Scan for the cell matching the given text and deliver its [X, Y] coordinate at center. 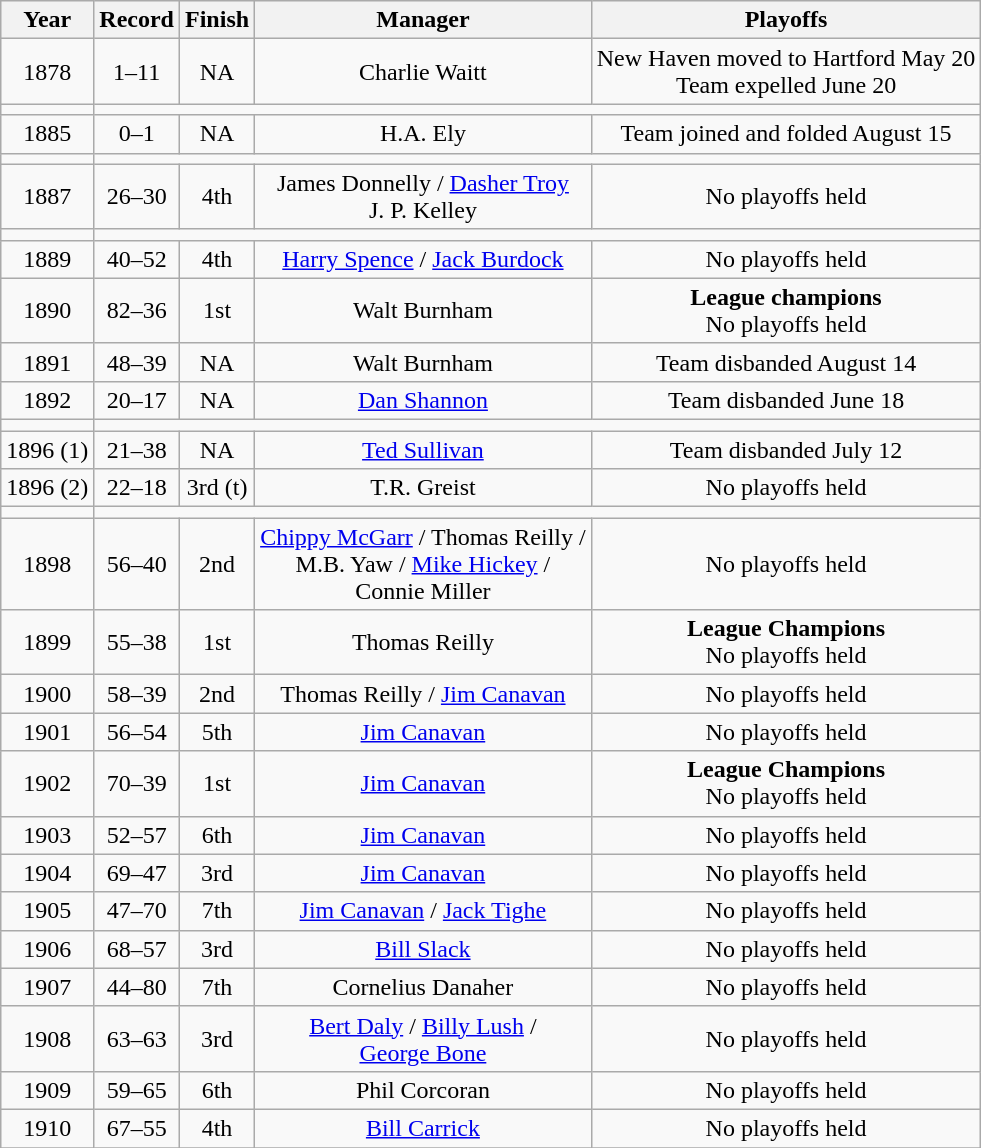
1899 [48, 642]
1892 [48, 400]
Team joined and folded August 15 [786, 134]
1905 [48, 911]
Charlie Waitt [424, 72]
Chippy McGarr / Thomas Reilly / M.B. Yaw / Mike Hickey / Connie Miller [424, 564]
47–70 [137, 911]
Jim Canavan / Jack Tighe [424, 911]
Team disbanded July 12 [786, 449]
21–38 [137, 449]
Year [48, 20]
67–55 [137, 1128]
Bill Carrick [424, 1128]
1909 [48, 1090]
1904 [48, 873]
H.A. Ely [424, 134]
1–11 [137, 72]
1901 [48, 732]
Playoffs [786, 20]
Cornelius Danaher [424, 987]
1896 (2) [48, 488]
Team disbanded June 18 [786, 400]
1887 [48, 196]
1903 [48, 835]
T.R. Greist [424, 488]
56–40 [137, 564]
52–57 [137, 835]
New Haven moved to Hartford May 20Team expelled June 20 [786, 72]
Thomas Reilly / Jim Canavan [424, 694]
Phil Corcoran [424, 1090]
3rd (t) [218, 488]
1907 [48, 987]
Thomas Reilly [424, 642]
1878 [48, 72]
0–1 [137, 134]
Finish [218, 20]
1889 [48, 259]
1902 [48, 784]
20–17 [137, 400]
1908 [48, 1038]
Manager [424, 20]
1900 [48, 694]
Ted Sullivan [424, 449]
1891 [48, 362]
James Donnelly / Dasher Troy J. P. Kelley [424, 196]
55–38 [137, 642]
68–57 [137, 949]
58–39 [137, 694]
Team disbanded August 14 [786, 362]
56–54 [137, 732]
5th [218, 732]
1898 [48, 564]
40–52 [137, 259]
59–65 [137, 1090]
44–80 [137, 987]
Harry Spence / Jack Burdock [424, 259]
Dan Shannon [424, 400]
63–63 [137, 1038]
1906 [48, 949]
1885 [48, 134]
26–30 [137, 196]
22–18 [137, 488]
1910 [48, 1128]
70–39 [137, 784]
1890 [48, 310]
Bill Slack [424, 949]
48–39 [137, 362]
League championsNo playoffs held [786, 310]
82–36 [137, 310]
69–47 [137, 873]
1896 (1) [48, 449]
Record [137, 20]
Bert Daly / Billy Lush / George Bone [424, 1038]
